Find where the given text appears and provide that cell's center as (x, y) coordinate. 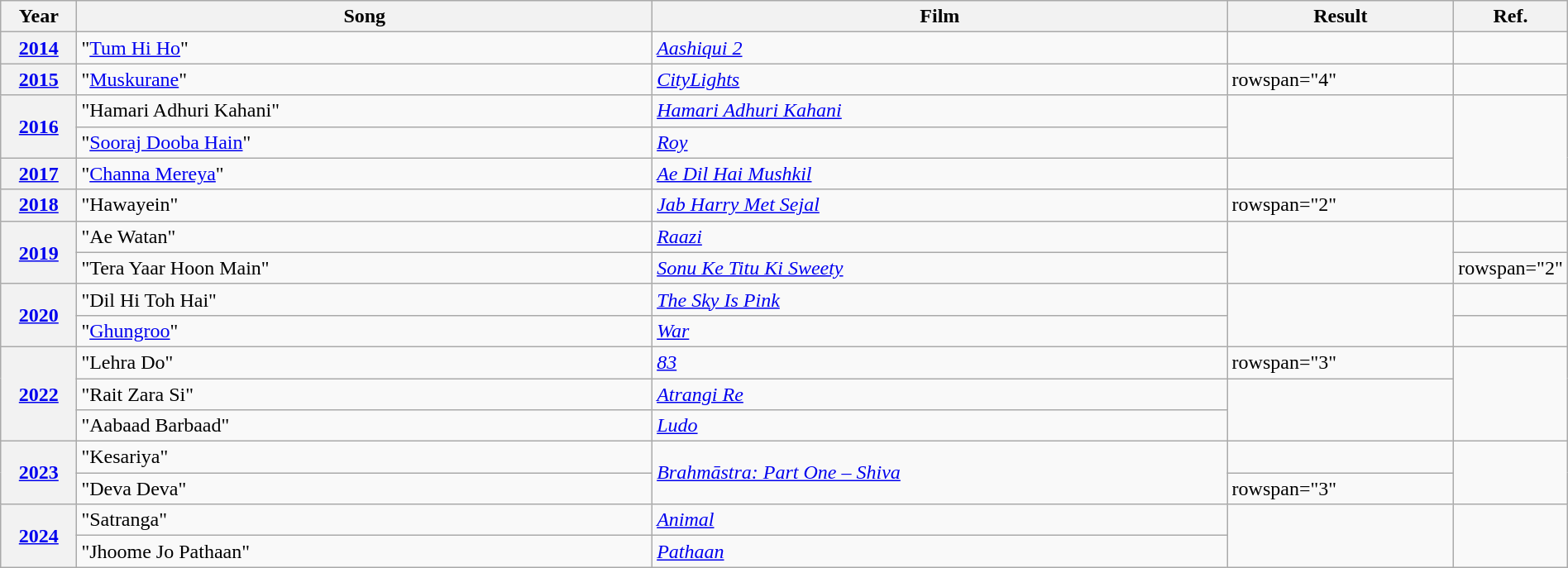
Sonu Ke Titu Ki Sweety (939, 268)
"Hamari Adhuri Kahani" (365, 111)
Jab Harry Met Sejal (939, 205)
Year (39, 17)
Roy (939, 142)
Hamari Adhuri Kahani (939, 111)
"Jhoome Jo Pathaan" (365, 551)
2015 (39, 79)
"Satranga" (365, 520)
"Sooraj Dooba Hain" (365, 142)
Ref. (1511, 17)
83 (939, 362)
War (939, 331)
2014 (39, 48)
"Kesariya" (365, 457)
2019 (39, 252)
"Dil Hi Toh Hai" (365, 299)
"Aabaad Barbaad" (365, 426)
Song (365, 17)
"Channa Mereya" (365, 174)
2017 (39, 174)
2020 (39, 315)
Film (939, 17)
"Rait Zara Si" (365, 394)
"Ae Watan" (365, 236)
"Muskurane" (365, 79)
"Ghungroo" (365, 331)
Ludo (939, 426)
Pathaan (939, 551)
rowspan="4" (1341, 79)
"Lehra Do" (365, 362)
"Tum Hi Ho" (365, 48)
Brahmāstra: Part One – Shiva (939, 473)
2022 (39, 394)
Atrangi Re (939, 394)
2016 (39, 126)
2018 (39, 205)
2024 (39, 536)
"Deva Deva" (365, 489)
"Tera Yaar Hoon Main" (365, 268)
Aashiqui 2 (939, 48)
Result (1341, 17)
Animal (939, 520)
"Hawayein" (365, 205)
Ae Dil Hai Mushkil (939, 174)
CityLights (939, 79)
Raazi (939, 236)
The Sky Is Pink (939, 299)
2023 (39, 473)
